Identify which cell holds the provided text, then report its (X, Y) central coordinate. 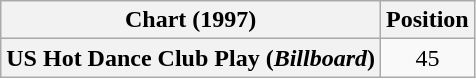
US Hot Dance Club Play (Billboard) (191, 58)
Chart (1997) (191, 20)
45 (428, 58)
Position (428, 20)
